For the text-containing cell, return its midpoint in [x, y] coordinate format. 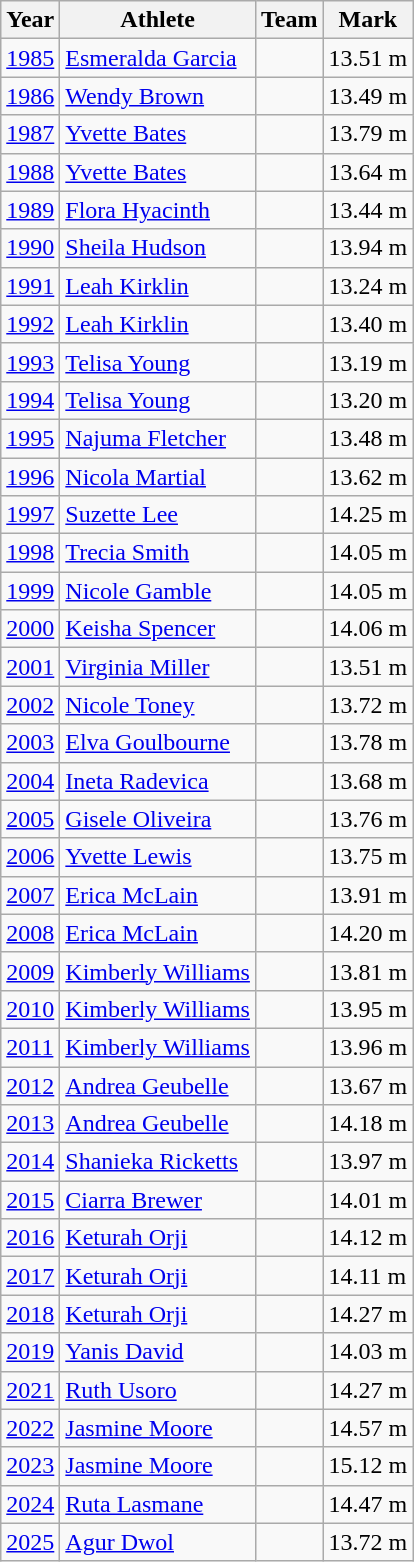
2002 [30, 705]
Esmeralda Garcia [158, 58]
2025 [30, 1542]
13.49 m [368, 96]
1996 [30, 477]
1987 [30, 134]
Nicola Martial [158, 477]
14.03 m [368, 1352]
14.57 m [368, 1428]
1991 [30, 286]
13.24 m [368, 286]
13.96 m [368, 1047]
Suzette Lee [158, 515]
13.95 m [368, 1009]
2013 [30, 1124]
2005 [30, 819]
14.25 m [368, 515]
2014 [30, 1162]
Ciarra Brewer [158, 1200]
13.79 m [368, 134]
15.12 m [368, 1466]
2019 [30, 1352]
14.12 m [368, 1238]
13.91 m [368, 895]
Sheila Hudson [158, 248]
13.76 m [368, 819]
2012 [30, 1085]
Agur Dwol [158, 1542]
1995 [30, 438]
Virginia Miller [158, 667]
13.97 m [368, 1162]
2023 [30, 1466]
2004 [30, 781]
1990 [30, 248]
2006 [30, 857]
2007 [30, 895]
Ineta Radevica [158, 781]
Yvette Lewis [158, 857]
Nicole Toney [158, 705]
Keisha Spencer [158, 629]
13.62 m [368, 477]
13.40 m [368, 324]
Ruth Usoro [158, 1390]
Mark [368, 20]
14.47 m [368, 1504]
Year [30, 20]
13.44 m [368, 210]
Yanis David [158, 1352]
Trecia Smith [158, 553]
14.01 m [368, 1200]
1992 [30, 324]
2024 [30, 1504]
1989 [30, 210]
Athlete [158, 20]
14.06 m [368, 629]
Nicole Gamble [158, 591]
13.68 m [368, 781]
14.11 m [368, 1276]
13.64 m [368, 172]
2018 [30, 1314]
Ruta Lasmane [158, 1504]
Wendy Brown [158, 96]
Elva Goulbourne [158, 743]
13.48 m [368, 438]
14.20 m [368, 933]
Shanieka Ricketts [158, 1162]
1998 [30, 553]
2021 [30, 1390]
13.67 m [368, 1085]
13.81 m [368, 971]
Gisele Oliveira [158, 819]
Najuma Fletcher [158, 438]
13.78 m [368, 743]
2009 [30, 971]
1986 [30, 96]
1993 [30, 362]
2001 [30, 667]
1999 [30, 591]
13.75 m [368, 857]
13.94 m [368, 248]
1985 [30, 58]
2022 [30, 1428]
Team [289, 20]
2017 [30, 1276]
2003 [30, 743]
2015 [30, 1200]
1988 [30, 172]
2000 [30, 629]
2016 [30, 1238]
1994 [30, 400]
2010 [30, 1009]
Flora Hyacinth [158, 210]
13.19 m [368, 362]
1997 [30, 515]
2008 [30, 933]
13.20 m [368, 400]
2011 [30, 1047]
14.18 m [368, 1124]
